Find where the given text appears and provide that cell's center as [x, y] coordinate. 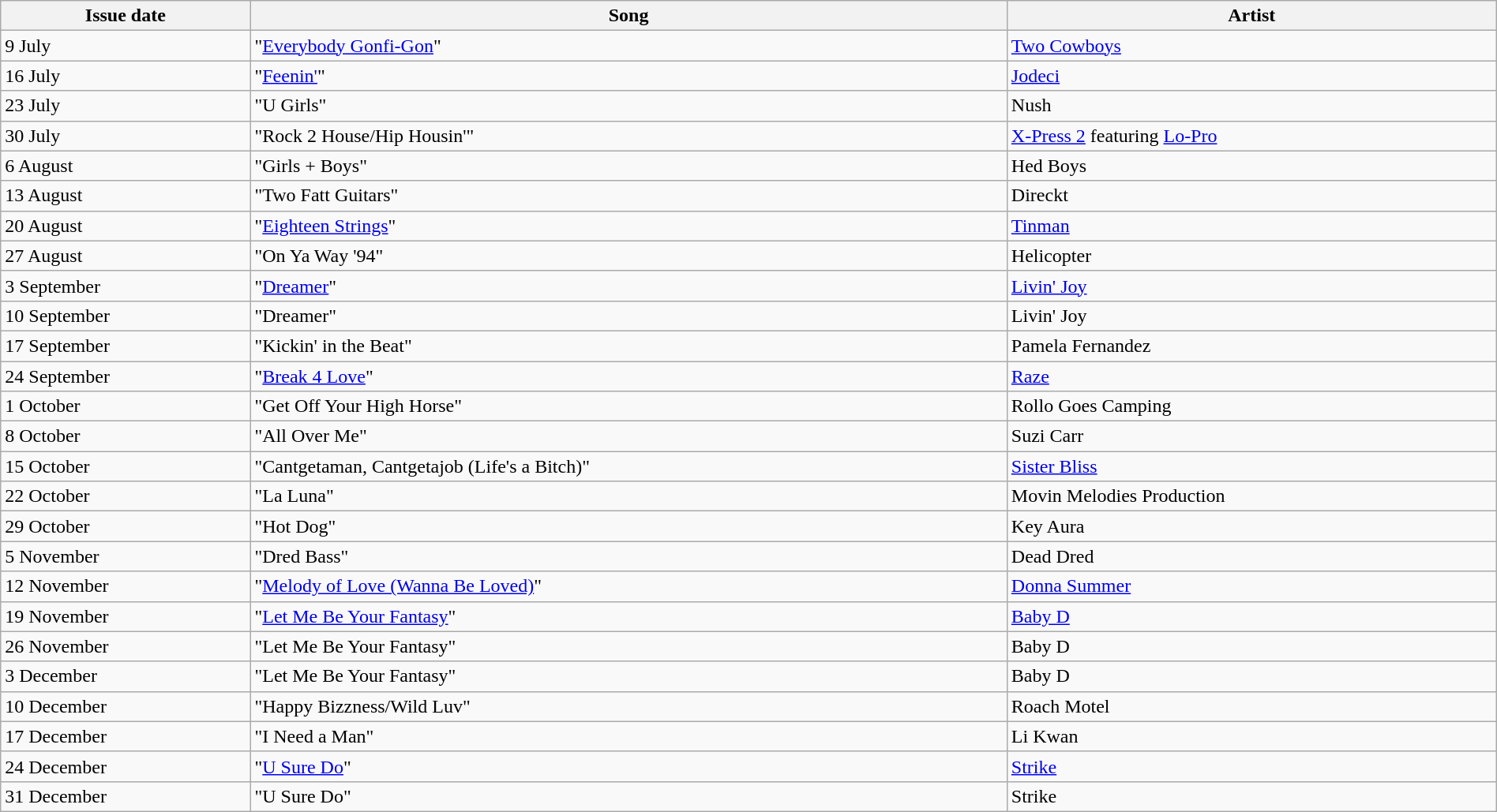
5 November [126, 556]
17 December [126, 736]
Li Kwan [1251, 736]
30 July [126, 136]
Dead Dred [1251, 556]
23 July [126, 106]
Direckt [1251, 196]
Issue date [126, 16]
"Everybody Gonfi-Gon" [628, 46]
19 November [126, 616]
"Hot Dog" [628, 526]
"Get Off Your High Horse" [628, 406]
24 September [126, 376]
10 December [126, 706]
"On Ya Way '94" [628, 256]
24 December [126, 766]
Two Cowboys [1251, 46]
"La Luna" [628, 496]
Raze [1251, 376]
X-Press 2 featuring Lo-Pro [1251, 136]
Helicopter [1251, 256]
Sister Bliss [1251, 466]
12 November [126, 586]
1 October [126, 406]
Jodeci [1251, 76]
Song [628, 16]
27 August [126, 256]
22 October [126, 496]
"Rock 2 House/Hip Housin'" [628, 136]
8 October [126, 436]
"Girls + Boys" [628, 166]
Nush [1251, 106]
"Eighteen Strings" [628, 226]
"Melody of Love (Wanna Be Loved)" [628, 586]
26 November [126, 646]
"I Need a Man" [628, 736]
17 September [126, 346]
Hed Boys [1251, 166]
Key Aura [1251, 526]
20 August [126, 226]
3 September [126, 286]
Artist [1251, 16]
"Two Fatt Guitars" [628, 196]
Donna Summer [1251, 586]
9 July [126, 46]
10 September [126, 316]
Suzi Carr [1251, 436]
15 October [126, 466]
3 December [126, 676]
"All Over Me" [628, 436]
Tinman [1251, 226]
"Dred Bass" [628, 556]
16 July [126, 76]
Roach Motel [1251, 706]
Movin Melodies Production [1251, 496]
6 August [126, 166]
"Cantgetaman, Cantgetajob (Life's a Bitch)" [628, 466]
Pamela Fernandez [1251, 346]
"Kickin' in the Beat" [628, 346]
29 October [126, 526]
"U Girls" [628, 106]
Rollo Goes Camping [1251, 406]
"Happy Bizzness/Wild Luv" [628, 706]
"Break 4 Love" [628, 376]
31 December [126, 796]
13 August [126, 196]
"Feenin'" [628, 76]
